Output the (X, Y) coordinate of the center of the cell containing the given text.  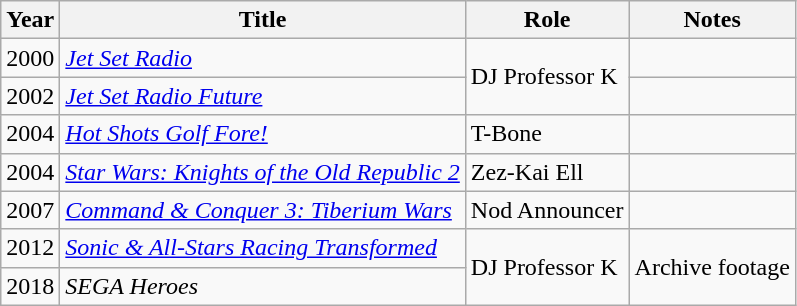
Hot Shots Golf Fore! (263, 134)
2002 (30, 96)
Star Wars: Knights of the Old Republic 2 (263, 172)
T-Bone (547, 134)
Command & Conquer 3: Tiberium Wars (263, 210)
Zez-Kai Ell (547, 172)
Jet Set Radio Future (263, 96)
Notes (712, 20)
Year (30, 20)
Title (263, 20)
2012 (30, 248)
Archive footage (712, 267)
SEGA Heroes (263, 286)
Nod Announcer (547, 210)
2000 (30, 58)
2007 (30, 210)
2018 (30, 286)
Sonic & All-Stars Racing Transformed (263, 248)
Jet Set Radio (263, 58)
Role (547, 20)
